Find where the given text appears and provide that cell's center as [X, Y] coordinate. 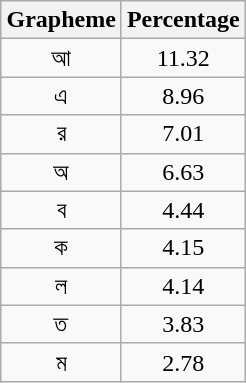
র [61, 134]
7.01 [183, 134]
ত [61, 324]
8.96 [183, 96]
6.63 [183, 172]
Grapheme [61, 20]
4.15 [183, 248]
2.78 [183, 362]
4.44 [183, 210]
এ [61, 96]
অ [61, 172]
11.32 [183, 58]
ল [61, 286]
ম [61, 362]
ব [61, 210]
3.83 [183, 324]
আ [61, 58]
ক [61, 248]
4.14 [183, 286]
Percentage [183, 20]
